Determine the (X, Y) coordinate at the center of the cell enclosing the given text.  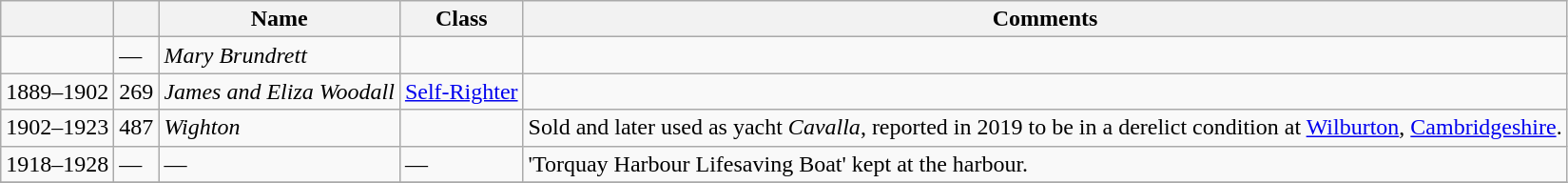
Comments (1045, 19)
Name (280, 19)
Wighton (280, 128)
Self-Righter (461, 91)
'Torquay Harbour Lifesaving Boat' kept at the harbour. (1045, 164)
James and Eliza Woodall (280, 91)
Class (461, 19)
1889–1902 (57, 91)
1918–1928 (57, 164)
Sold and later used as yacht Cavalla, reported in 2019 to be in a derelict condition at Wilburton, Cambridgeshire. (1045, 128)
Mary Brundrett (280, 55)
1902–1923 (57, 128)
269 (137, 91)
487 (137, 128)
